Detect which cell encompasses the target text, then output its [x, y] center coordinate. 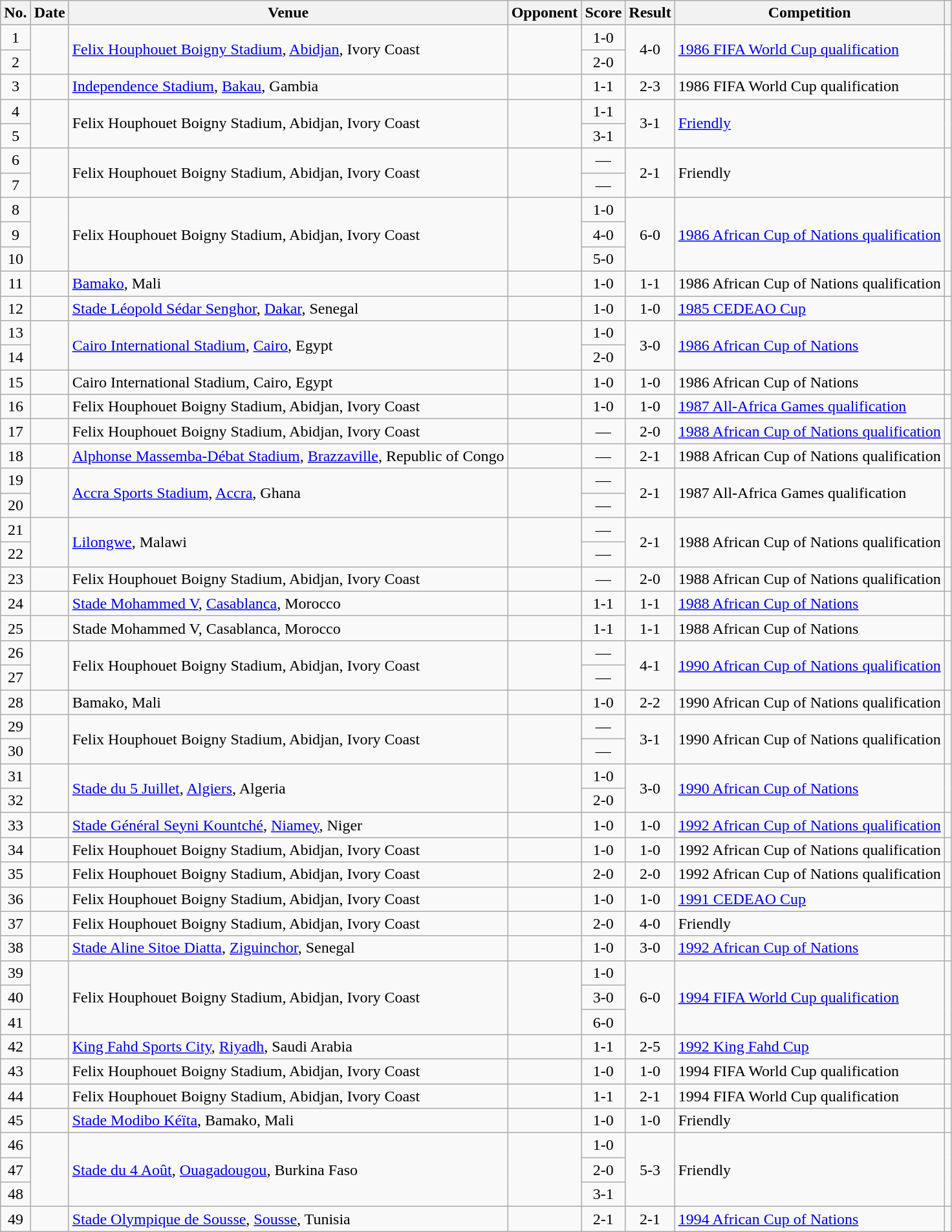
2-3 [650, 87]
14 [16, 358]
27 [16, 677]
47 [16, 1170]
Venue [288, 13]
31 [16, 776]
5 [16, 136]
22 [16, 554]
Stade du 4 Août, Ouagadougou, Burkina Faso [288, 1170]
17 [16, 431]
10 [16, 259]
16 [16, 407]
Competition [810, 13]
37 [16, 924]
4 [16, 111]
3 [16, 87]
1992 King Fahd Cup [810, 1046]
Accra Sports Stadium, Accra, Ghana [288, 493]
Independence Stadium, Bakau, Gambia [288, 87]
20 [16, 505]
35 [16, 874]
2-2 [650, 702]
8 [16, 210]
No. [16, 13]
33 [16, 825]
19 [16, 481]
Result [650, 13]
38 [16, 948]
48 [16, 1194]
Stade Aline Sitoe Diatta, Ziguinchor, Senegal [288, 948]
Score [603, 13]
30 [16, 751]
5-0 [603, 259]
1990 African Cup of Nations [810, 788]
15 [16, 382]
11 [16, 283]
24 [16, 603]
25 [16, 628]
41 [16, 1022]
Date [49, 13]
28 [16, 702]
1 [16, 38]
2 [16, 62]
23 [16, 579]
Stade du 5 Juillet, Algiers, Algeria [288, 788]
43 [16, 1071]
36 [16, 899]
18 [16, 456]
Stade Olympique de Sousse, Sousse, Tunisia [288, 1219]
9 [16, 234]
49 [16, 1219]
4-1 [650, 665]
Stade Modibo Kéïta, Bamako, Mali [288, 1121]
34 [16, 850]
7 [16, 185]
King Fahd Sports City, Riyadh, Saudi Arabia [288, 1046]
2-5 [650, 1046]
21 [16, 530]
13 [16, 333]
44 [16, 1096]
Stade Léopold Sédar Senghor, Dakar, Senegal [288, 308]
12 [16, 308]
5-3 [650, 1170]
1985 CEDEAO Cup [810, 308]
40 [16, 997]
Alphonse Massemba-Débat Stadium, Brazzaville, Republic of Congo [288, 456]
1991 CEDEAO Cup [810, 899]
39 [16, 973]
Stade Général Seyni Kountché, Niamey, Niger [288, 825]
26 [16, 653]
32 [16, 801]
1994 African Cup of Nations [810, 1219]
Opponent [545, 13]
6 [16, 160]
29 [16, 727]
Lilongwe, Malawi [288, 542]
46 [16, 1145]
42 [16, 1046]
45 [16, 1121]
1992 African Cup of Nations [810, 948]
